Return [X, Y] of the center of cell containing provided text 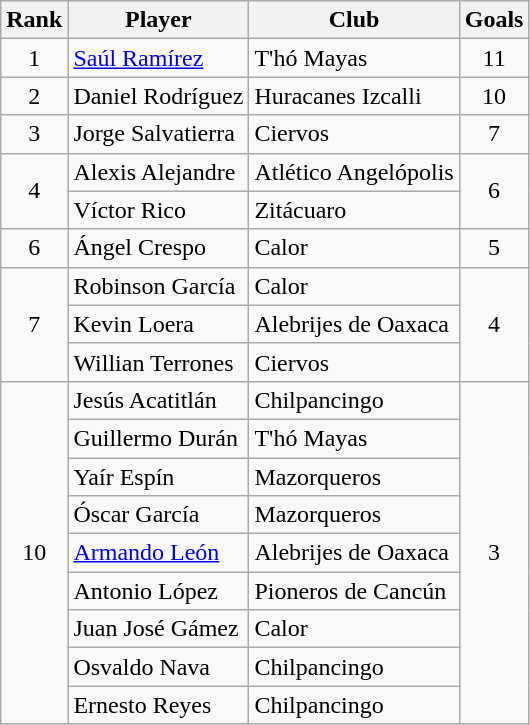
Willian Terrones [158, 362]
Club [354, 20]
Huracanes Izcalli [354, 96]
Atlético Angelópolis [354, 172]
Jorge Salvatierra [158, 134]
2 [34, 96]
Ángel Crespo [158, 248]
Ernesto Reyes [158, 705]
Robinson García [158, 286]
Armando León [158, 553]
Víctor Rico [158, 210]
Goals [494, 20]
5 [494, 248]
Yaír Espín [158, 477]
11 [494, 58]
1 [34, 58]
Daniel Rodríguez [158, 96]
Pioneros de Cancún [354, 591]
Antonio López [158, 591]
Kevin Loera [158, 324]
Óscar García [158, 515]
Juan José Gámez [158, 629]
Jesús Acatitlán [158, 400]
Zitácuaro [354, 210]
Saúl Ramírez [158, 58]
Alexis Alejandre [158, 172]
Guillermo Durán [158, 438]
Rank [34, 20]
Player [158, 20]
Osvaldo Nava [158, 667]
